Search for the cell housing the specified text and yield its (x, y) center coordinate. 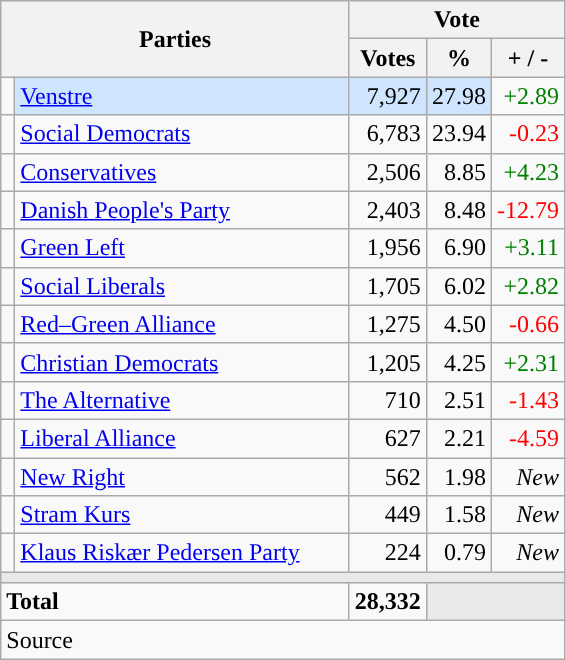
2,403 (388, 210)
Votes (388, 58)
Red–Green Alliance (182, 324)
2,506 (388, 172)
Christian Democrats (182, 362)
2.21 (458, 438)
+2.89 (528, 96)
27.98 (458, 96)
627 (388, 438)
Liberal Alliance (182, 438)
+3.11 (528, 248)
Social Democrats (182, 134)
6.02 (458, 286)
710 (388, 400)
4.50 (458, 324)
1,275 (388, 324)
1,205 (388, 362)
8.48 (458, 210)
-0.66 (528, 324)
Venstre (182, 96)
224 (388, 553)
1,705 (388, 286)
The Alternative (182, 400)
-4.59 (528, 438)
0.79 (458, 553)
4.25 (458, 362)
Total (176, 602)
+ / - (528, 58)
+2.82 (528, 286)
7,927 (388, 96)
Conservatives (182, 172)
Vote (456, 20)
449 (388, 515)
-1.43 (528, 400)
1,956 (388, 248)
6.90 (458, 248)
Klaus Riskær Pedersen Party (182, 553)
New Right (182, 477)
23.94 (458, 134)
+2.31 (528, 362)
Social Liberals (182, 286)
Parties (176, 39)
8.85 (458, 172)
1.98 (458, 477)
1.58 (458, 515)
562 (388, 477)
Danish People's Party (182, 210)
-12.79 (528, 210)
-0.23 (528, 134)
+4.23 (528, 172)
2.51 (458, 400)
6,783 (388, 134)
% (458, 58)
Stram Kurs (182, 515)
Green Left (182, 248)
28,332 (388, 602)
Source (283, 640)
